Return (x, y) of the center of cell containing provided text 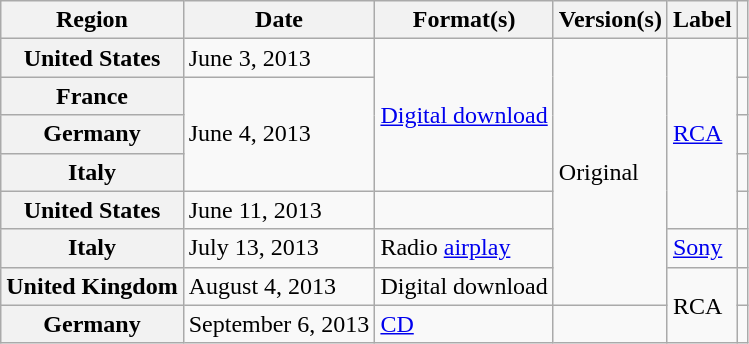
June 3, 2013 (279, 58)
August 4, 2013 (279, 286)
July 13, 2013 (279, 248)
Label (702, 20)
Version(s) (610, 20)
June 11, 2013 (279, 210)
CD (464, 324)
Format(s) (464, 20)
September 6, 2013 (279, 324)
Original (610, 172)
United Kingdom (92, 286)
June 4, 2013 (279, 134)
Region (92, 20)
Date (279, 20)
Radio airplay (464, 248)
Sony (702, 248)
France (92, 96)
